Capture the cell that displays the provided text and extract its (x, y) central coordinate. 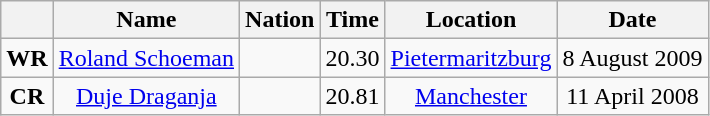
Nation (280, 20)
Location (471, 20)
WR (27, 58)
Date (632, 20)
Pietermaritzburg (471, 58)
20.81 (352, 96)
Time (352, 20)
Manchester (471, 96)
CR (27, 96)
Roland Schoeman (146, 58)
20.30 (352, 58)
11 April 2008 (632, 96)
Duje Draganja (146, 96)
8 August 2009 (632, 58)
Name (146, 20)
